Capture the cell that displays the provided text and extract its [X, Y] central coordinate. 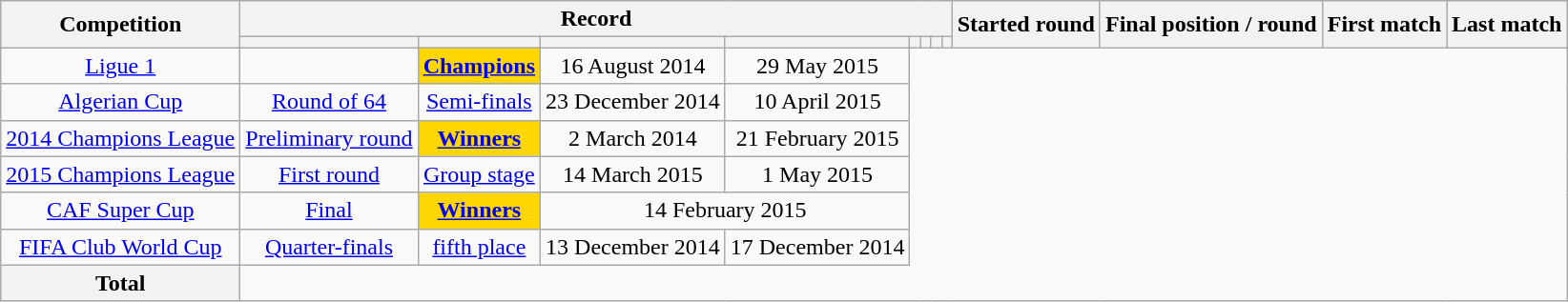
Final [329, 211]
Competition [120, 25]
Last match [1507, 25]
23 December 2014 [633, 102]
21 February 2015 [817, 138]
17 December 2014 [817, 247]
2 March 2014 [633, 138]
First round [329, 174]
Quarter-finals [329, 247]
Ligue 1 [120, 66]
2015 Champions League [120, 174]
Total [120, 283]
First match [1384, 25]
1 May 2015 [817, 174]
10 April 2015 [817, 102]
Started round [1026, 25]
Round of 64 [329, 102]
29 May 2015 [817, 66]
FIFA Club World Cup [120, 247]
14 March 2015 [633, 174]
14 February 2015 [725, 211]
13 December 2014 [633, 247]
Champions [479, 66]
Record [596, 19]
Preliminary round [329, 138]
Algerian Cup [120, 102]
Group stage [479, 174]
Semi-finals [479, 102]
fifth place [479, 247]
16 August 2014 [633, 66]
Final position / round [1211, 25]
CAF Super Cup [120, 211]
2014 Champions League [120, 138]
